Output the (x, y) coordinate of the center of the cell containing the given text.  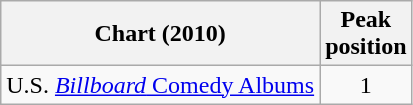
U.S. Billboard Comedy Albums (160, 85)
1 (366, 85)
Peakposition (366, 34)
Chart (2010) (160, 34)
